Search for the cell housing the specified text and yield its (X, Y) center coordinate. 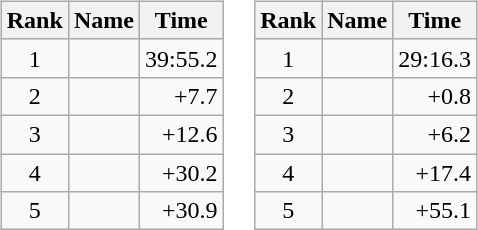
39:55.2 (181, 58)
+0.8 (435, 96)
+30.9 (181, 211)
+12.6 (181, 134)
+30.2 (181, 173)
+55.1 (435, 211)
+6.2 (435, 134)
+17.4 (435, 173)
29:16.3 (435, 58)
+7.7 (181, 96)
